Extract the [x, y] coordinate from the center of the cell holding the provided text.  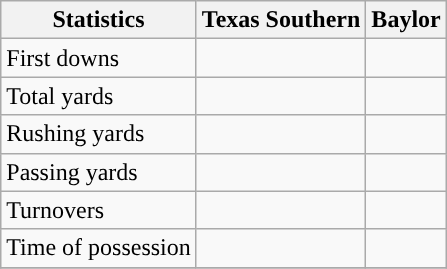
Rushing yards [99, 134]
Statistics [99, 20]
Passing yards [99, 172]
Texas Southern [281, 20]
First downs [99, 58]
Total yards [99, 96]
Baylor [406, 20]
Turnovers [99, 210]
Time of possession [99, 248]
